From the cell containing the given text, extract its center point as (X, Y) coordinate. 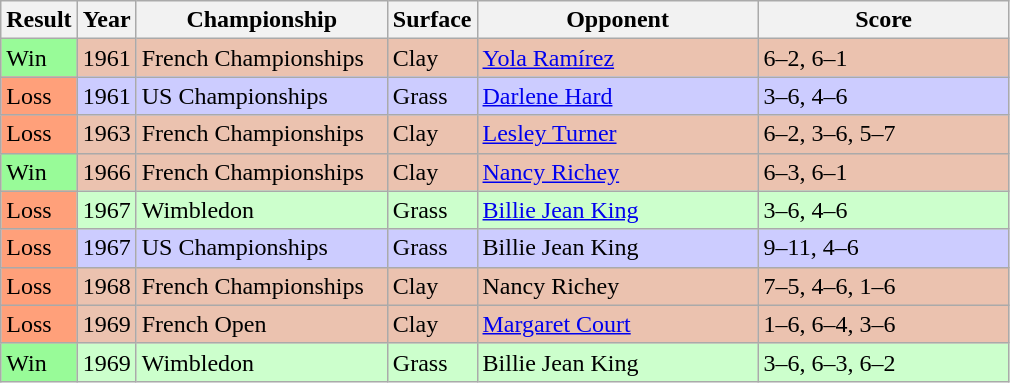
3–6, 6–3, 6–2 (884, 362)
Opponent (618, 20)
Lesley Turner (618, 134)
1963 (106, 134)
Championship (262, 20)
6–3, 6–1 (884, 172)
9–11, 4–6 (884, 248)
1966 (106, 172)
Score (884, 20)
Yola Ramírez (618, 58)
Result (39, 20)
6–2, 6–1 (884, 58)
7–5, 4–6, 1–6 (884, 286)
Margaret Court (618, 324)
Darlene Hard (618, 96)
Year (106, 20)
6–2, 3–6, 5–7 (884, 134)
French Open (262, 324)
Surface (432, 20)
1968 (106, 286)
1–6, 6–4, 3–6 (884, 324)
